Pinpoint the cell where the given text exists, returning its (X, Y) midpoint coordinate. 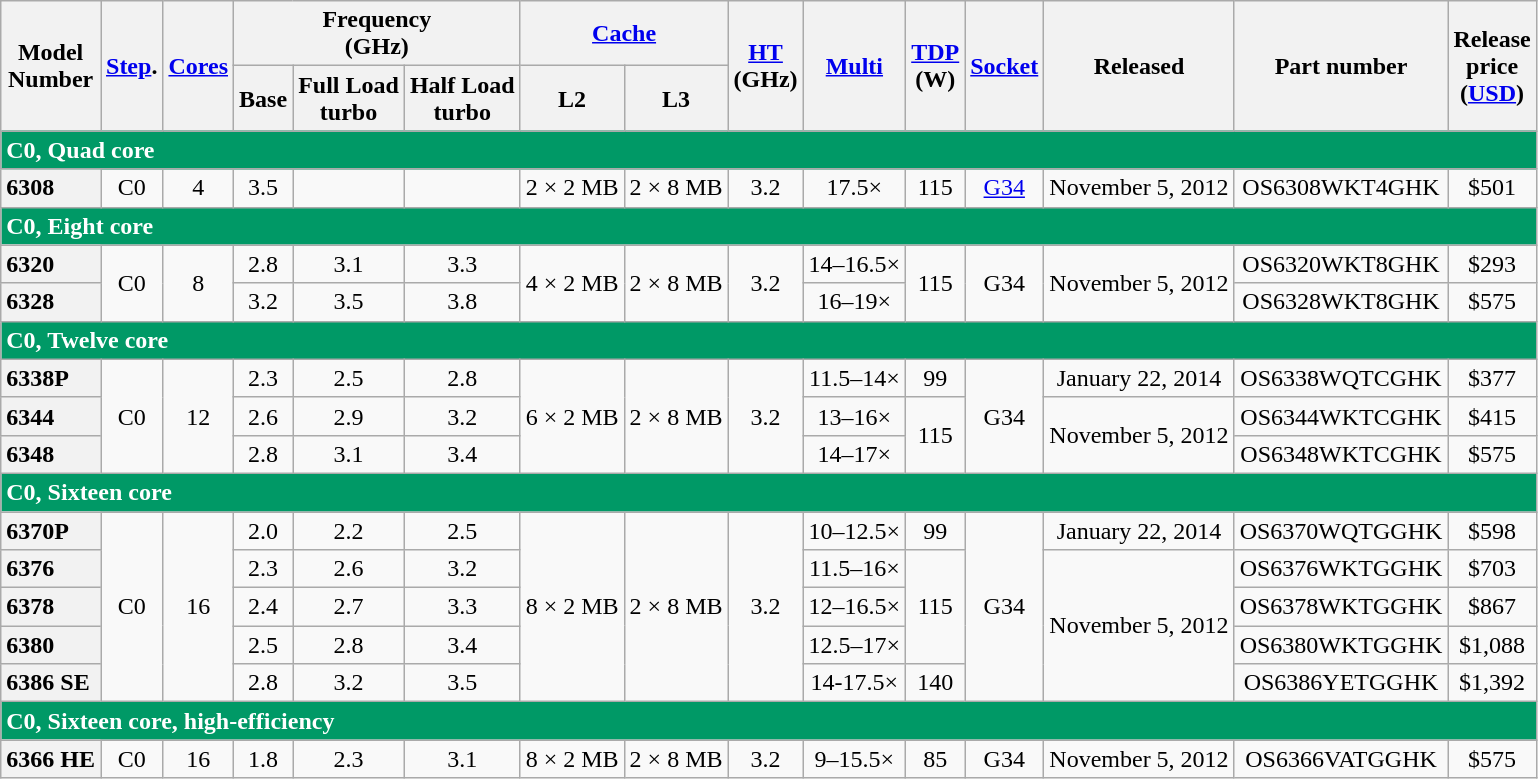
$501 (1492, 188)
Full Loadturbo (349, 98)
17.5× (854, 188)
4 × 2 MB (572, 283)
6320 (51, 264)
L2 (572, 98)
140 (936, 683)
6380 (51, 645)
Part number (1341, 66)
C0, Sixteen core, high-efficiency (768, 721)
12–16.5× (854, 607)
6376 (51, 569)
C0, Quad core (768, 150)
2.2 (349, 531)
6370P (51, 531)
Socket (1004, 66)
11.5–14× (854, 378)
9–15.5× (854, 759)
6386 SE (51, 683)
Step. (131, 66)
TDP(W) (936, 66)
12.5–17× (854, 645)
3.8 (462, 302)
14–16.5× (854, 264)
12 (198, 416)
$377 (1492, 378)
6366 HE (51, 759)
OS6370WQTGGHK (1341, 531)
6348 (51, 454)
$867 (1492, 607)
2.0 (264, 531)
Multi (854, 66)
13–16× (854, 416)
Cache (624, 34)
C0, Sixteen core (768, 492)
OS6378WKTGGHK (1341, 607)
$293 (1492, 264)
14–17× (854, 454)
6308 (51, 188)
$1,392 (1492, 683)
HT(GHz) (766, 66)
C0, Twelve core (768, 340)
OS6380WKTGGHK (1341, 645)
ModelNumber (51, 66)
OS6308WKT4GHK (1341, 188)
1.8 (264, 759)
Cores (198, 66)
C0, Eight core (768, 226)
OS6386YETGGHK (1341, 683)
L3 (676, 98)
OS6338WQTCGHK (1341, 378)
OS6320WKT8GHK (1341, 264)
$703 (1492, 569)
6328 (51, 302)
6 × 2 MB (572, 416)
OS6366VATGGHK (1341, 759)
10–12.5× (854, 531)
14-17.5× (854, 683)
OS6328WKT8GHK (1341, 302)
OS6348WKTCGHK (1341, 454)
6338P (51, 378)
16–19× (854, 302)
$1,088 (1492, 645)
Frequency(GHz) (378, 34)
11.5–16× (854, 569)
Base (264, 98)
4 (198, 188)
6344 (51, 416)
2 × 2 MB (572, 188)
85 (936, 759)
8 (198, 283)
OS6376WKTGGHK (1341, 569)
Released (1139, 66)
$598 (1492, 531)
$415 (1492, 416)
6378 (51, 607)
OS6344WKTCGHK (1341, 416)
2.4 (264, 607)
2.9 (349, 416)
Half Loadturbo (462, 98)
2.7 (349, 607)
Releaseprice(USD) (1492, 66)
